Pinpoint the cell where the given text exists, returning its [X, Y] midpoint coordinate. 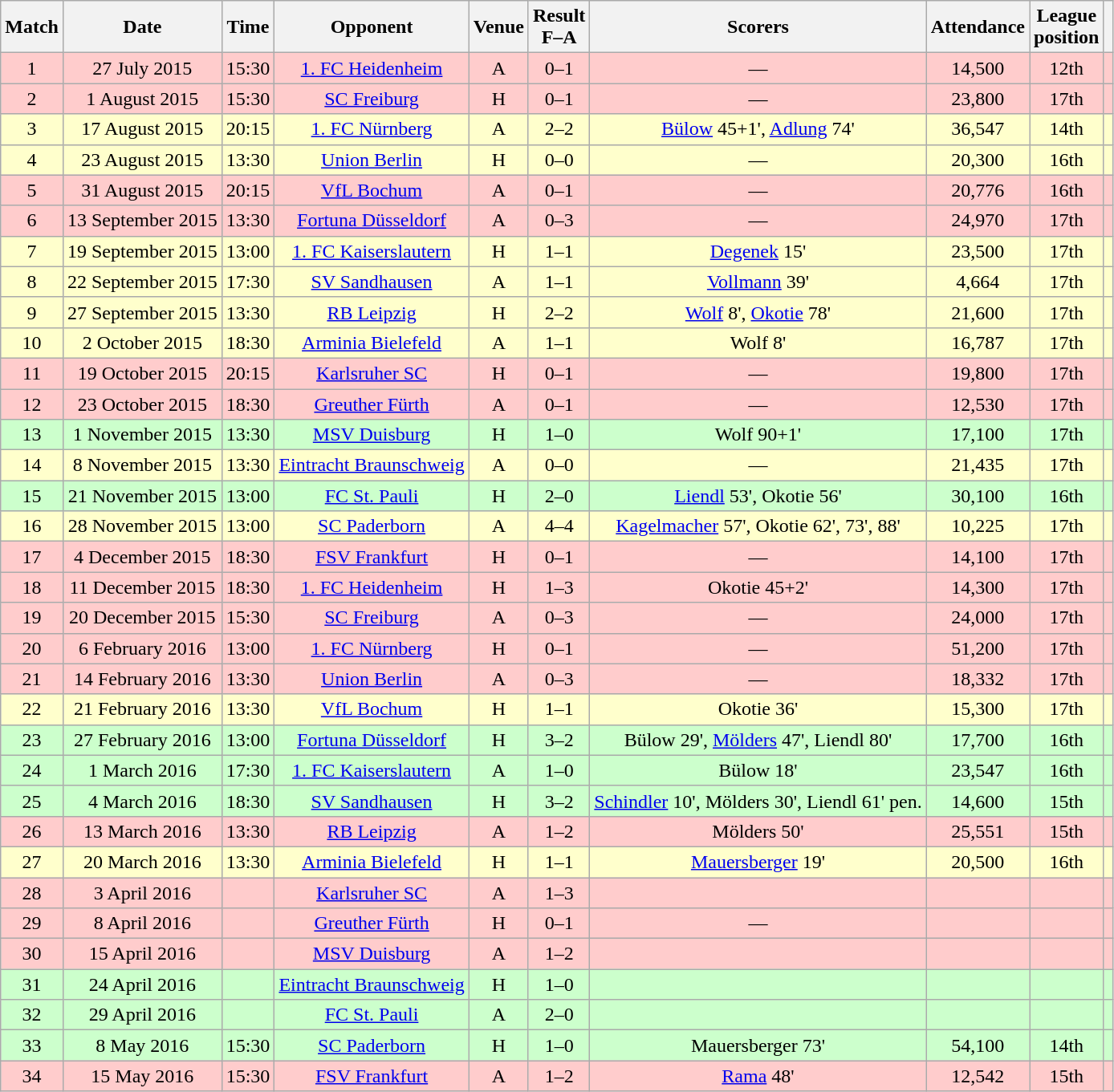
21,600 [978, 312]
27 September 2015 [142, 312]
24,000 [978, 618]
4–4 [559, 526]
25,551 [978, 831]
27 [32, 862]
Venue [498, 27]
16 [32, 526]
14,500 [978, 68]
Date [142, 27]
27 July 2015 [142, 68]
1 November 2015 [142, 435]
Vollmann 39' [758, 282]
24 [32, 770]
4 March 2016 [142, 801]
29 April 2016 [142, 1015]
54,100 [978, 1045]
30 [32, 954]
4,664 [978, 282]
24,970 [978, 221]
Liendl 53', Okotie 56' [758, 496]
30,100 [978, 496]
19,800 [978, 373]
3 April 2016 [142, 893]
7 [32, 251]
Opponent [372, 27]
Wolf 8', Okotie 78' [758, 312]
14,300 [978, 587]
28 [32, 893]
Mauersberger 19' [758, 862]
14 [32, 465]
Kagelmacher 57', Okotie 62', 73', 88' [758, 526]
22 September 2015 [142, 282]
10 [32, 343]
Match [32, 27]
33 [32, 1045]
12,530 [978, 404]
8 [32, 282]
8 May 2016 [142, 1045]
5 [32, 190]
19 [32, 618]
Schindler 10', Mölders 30', Liendl 61' pen. [758, 801]
17 [32, 557]
15 April 2016 [142, 954]
25 [32, 801]
23,800 [978, 99]
15 May 2016 [142, 1076]
14,100 [978, 557]
23,547 [978, 770]
1 March 2016 [142, 770]
Mauersberger 73' [758, 1045]
2 [32, 99]
20 March 2016 [142, 862]
12,542 [978, 1076]
Wolf 8' [758, 343]
20,500 [978, 862]
8 November 2015 [142, 465]
20 December 2015 [142, 618]
17,700 [978, 740]
13 March 2016 [142, 831]
32 [32, 1015]
4 [32, 160]
Okotie 36' [758, 709]
12th [1067, 68]
11 December 2015 [142, 587]
24 April 2016 [142, 984]
27 February 2016 [142, 740]
18,332 [978, 679]
28 November 2015 [142, 526]
13 [32, 435]
Bülow 18' [758, 770]
12 [32, 404]
23,500 [978, 251]
23 October 2015 [142, 404]
31 August 2015 [142, 190]
15,300 [978, 709]
31 [32, 984]
Bülow 29', Mölders 47', Liendl 80' [758, 740]
8 April 2016 [142, 924]
Leagueposition [1067, 27]
23 [32, 740]
15 [32, 496]
20,300 [978, 160]
3 [32, 129]
Degenek 15' [758, 251]
13 September 2015 [142, 221]
Wolf 90+1' [758, 435]
Scorers [758, 27]
14,600 [978, 801]
29 [32, 924]
36,547 [978, 129]
Rama 48' [758, 1076]
21 November 2015 [142, 496]
ResultF–A [559, 27]
17 August 2015 [142, 129]
16,787 [978, 343]
14 February 2016 [142, 679]
1 [32, 68]
21,435 [978, 465]
2 October 2015 [142, 343]
17,100 [978, 435]
6 February 2016 [142, 648]
Time [248, 27]
Okotie 45+2' [758, 587]
1 August 2015 [142, 99]
19 October 2015 [142, 373]
23 August 2015 [142, 160]
19 September 2015 [142, 251]
51,200 [978, 648]
18 [32, 587]
10,225 [978, 526]
11 [32, 373]
21 [32, 679]
6 [32, 221]
4 December 2015 [142, 557]
Bülow 45+1', Adlung 74' [758, 129]
Attendance [978, 27]
34 [32, 1076]
9 [32, 312]
20 [32, 648]
Mölders 50' [758, 831]
22 [32, 709]
21 February 2016 [142, 709]
20,776 [978, 190]
26 [32, 831]
